Extract the [x, y] coordinate from the center of the cell holding the provided text.  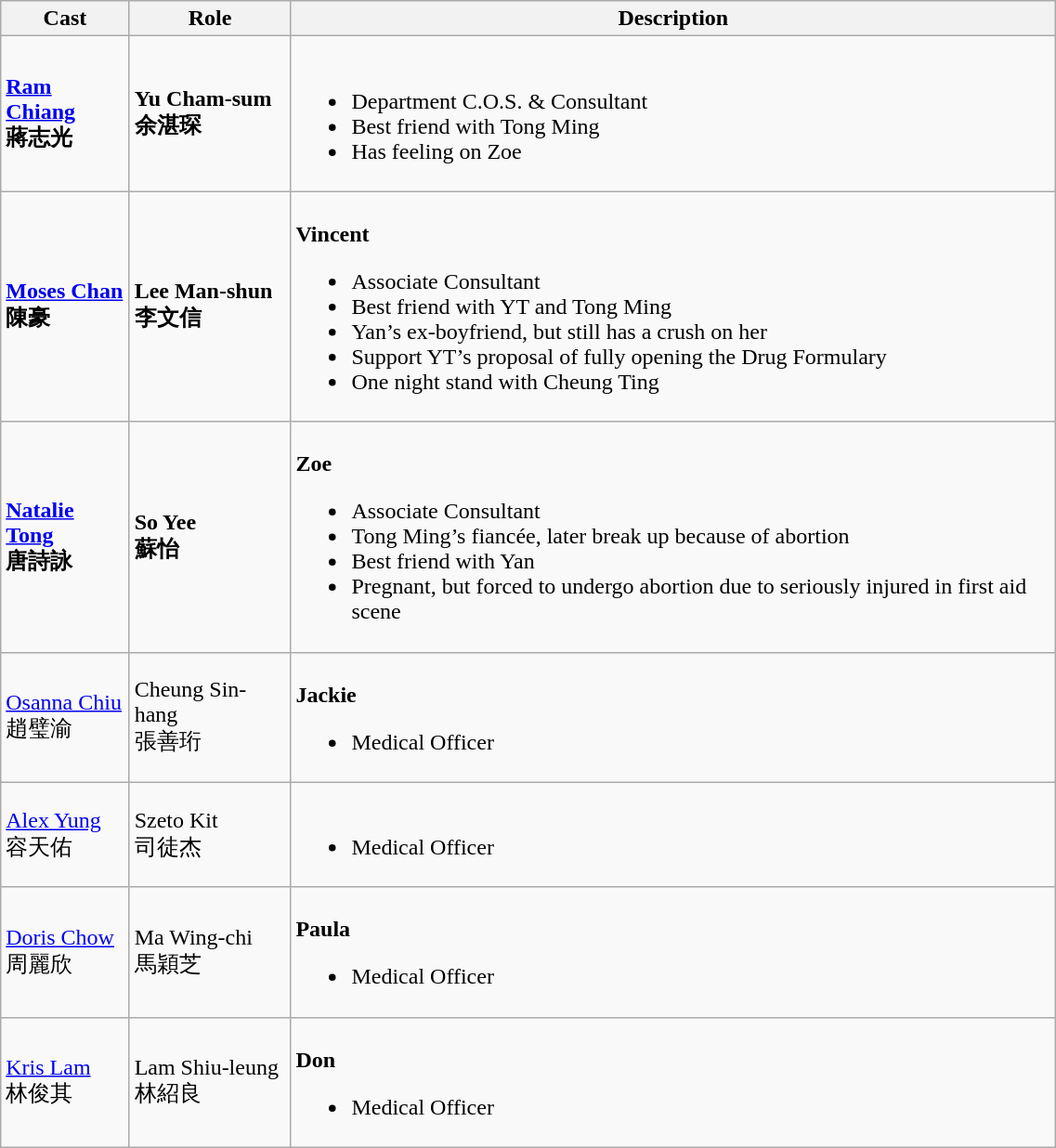
Doris Chow 周麗欣 [65, 952]
PaulaMedical Officer [673, 952]
JackieMedical Officer [673, 717]
Moses Chan 陳豪 [65, 307]
Szeto Kit 司徒杰 [210, 834]
Cast [65, 19]
Osanna Chiu 趙璧渝 [65, 717]
Ram Chiang蔣志光 [65, 113]
Alex Yung 容天佑 [65, 834]
Ma Wing-chi 馬穎芝 [210, 952]
Description [673, 19]
Cheung Sin-hang 張善珩 [210, 717]
So Yee 蘇怡 [210, 537]
Kris Lam 林俊其 [65, 1082]
Natalie Tong 唐詩詠 [65, 537]
Department C.O.S. & ConsultantBest friend with Tong MingHas feeling on Zoe [673, 113]
Lee Man-shun 李文信 [210, 307]
Medical Officer [673, 834]
Role [210, 19]
Lam Shiu-leung 林紹良 [210, 1082]
DonMedical Officer [673, 1082]
Yu Cham-sum 余湛琛 [210, 113]
